Find where the given text appears and provide that cell's center as (x, y) coordinate. 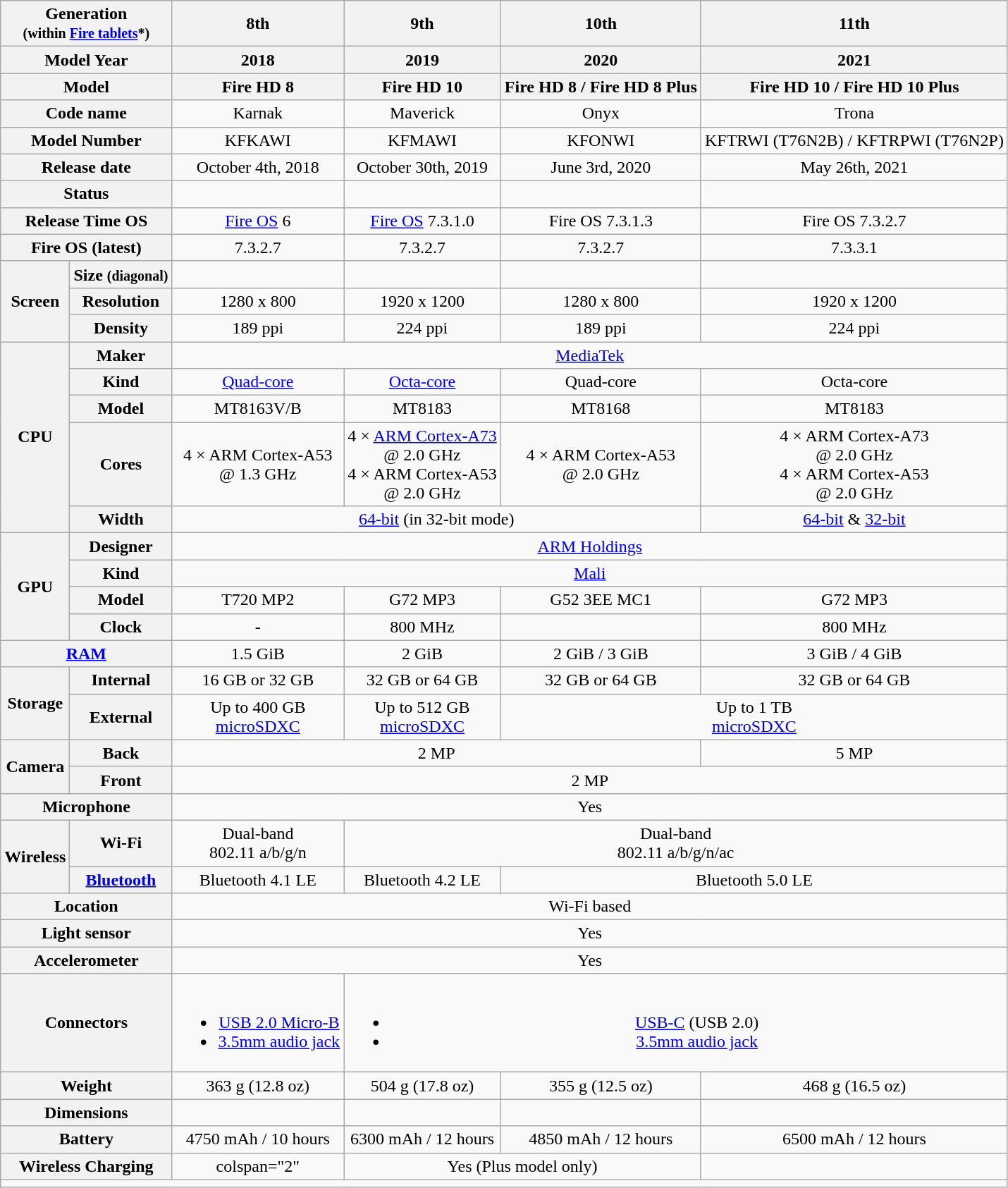
Dimensions (86, 1113)
468 g (16.5 oz) (854, 1086)
Resolution (121, 301)
Density (121, 328)
Width (121, 520)
Bluetooth (121, 879)
Dual-band802.11 a/b/g/n (258, 843)
Clock (121, 627)
Up to 400 GBmicroSDXC (258, 716)
5 MP (854, 753)
Release Time OS (86, 221)
Model Year (86, 60)
Fire HD 10 / Fire HD 10 Plus (854, 87)
Code name (86, 114)
Up to 1 TBmicroSDXC (754, 716)
Model Number (86, 140)
Bluetooth 4.2 LE (423, 879)
Wi-Fi based (590, 907)
Wireless (35, 856)
6500 mAh / 12 hours (854, 1139)
Cores (121, 464)
3 GiB / 4 GiB (854, 654)
Karnak (258, 114)
Wireless Charging (86, 1166)
ARM Holdings (590, 546)
Camera (35, 766)
Screen (35, 301)
2018 (258, 60)
CPU (35, 437)
Fire OS (latest) (86, 247)
May 26th, 2021 (854, 167)
T720 MP2 (258, 600)
Maverick (423, 114)
Storage (35, 704)
363 g (12.8 oz) (258, 1086)
Status (86, 194)
Trona (854, 114)
Designer (121, 546)
16 GB or 32 GB (258, 680)
Dual-band802.11 a/b/g/n/ac (676, 843)
Fire OS 7.3.2.7 (854, 221)
colspan="2" (258, 1166)
Up to 512 GBmicroSDXC (423, 716)
MediaTek (590, 355)
Onyx (601, 114)
Connectors (86, 1023)
RAM (86, 654)
64-bit & 32-bit (854, 520)
2 GiB (423, 654)
October 4th, 2018 (258, 167)
KFONWI (601, 140)
11th (854, 24)
KFKAWI (258, 140)
MT8168 (601, 409)
9th (423, 24)
Release date (86, 167)
64-bit (in 32-bit mode) (436, 520)
Bluetooth 4.1 LE (258, 879)
Fire HD 8 / Fire HD 8 Plus (601, 87)
KFMAWI (423, 140)
Generation(within Fire tablets*) (86, 24)
4750 mAh / 10 hours (258, 1139)
- (258, 627)
8th (258, 24)
Maker (121, 355)
7.3.3.1 (854, 247)
USB-C (USB 2.0)3.5mm audio jack (676, 1023)
1.5 GiB (258, 654)
Fire OS 6 (258, 221)
MT8163V/B (258, 409)
2020 (601, 60)
Front (121, 780)
Battery (86, 1139)
2019 (423, 60)
Bluetooth 5.0 LE (754, 879)
Fire OS 7.3.1.0 (423, 221)
Yes (Plus model only) (523, 1166)
USB 2.0 Micro-B3.5mm audio jack (258, 1023)
355 g (12.5 oz) (601, 1086)
Light sensor (86, 933)
Microphone (86, 807)
Fire HD 10 (423, 87)
Internal (121, 680)
Fire OS 7.3.1.3 (601, 221)
Location (86, 907)
4 × ARM Cortex-A53@ 2.0 GHz (601, 464)
Fire HD 8 (258, 87)
4 × ARM Cortex-A53@ 1.3 GHz (258, 464)
Weight (86, 1086)
Accelerometer (86, 960)
Back (121, 753)
504 g (17.8 oz) (423, 1086)
G52 3EE MC1 (601, 600)
Size (diagonal) (121, 274)
4850 mAh / 12 hours (601, 1139)
Mali (590, 573)
2 GiB / 3 GiB (601, 654)
GPU (35, 587)
June 3rd, 2020 (601, 167)
2021 (854, 60)
6300 mAh / 12 hours (423, 1139)
October 30th, 2019 (423, 167)
External (121, 716)
Wi-Fi (121, 843)
KFTRWI (T76N2B) / KFTRPWI (T76N2P) (854, 140)
10th (601, 24)
